Capture the cell that displays the provided text and extract its (X, Y) central coordinate. 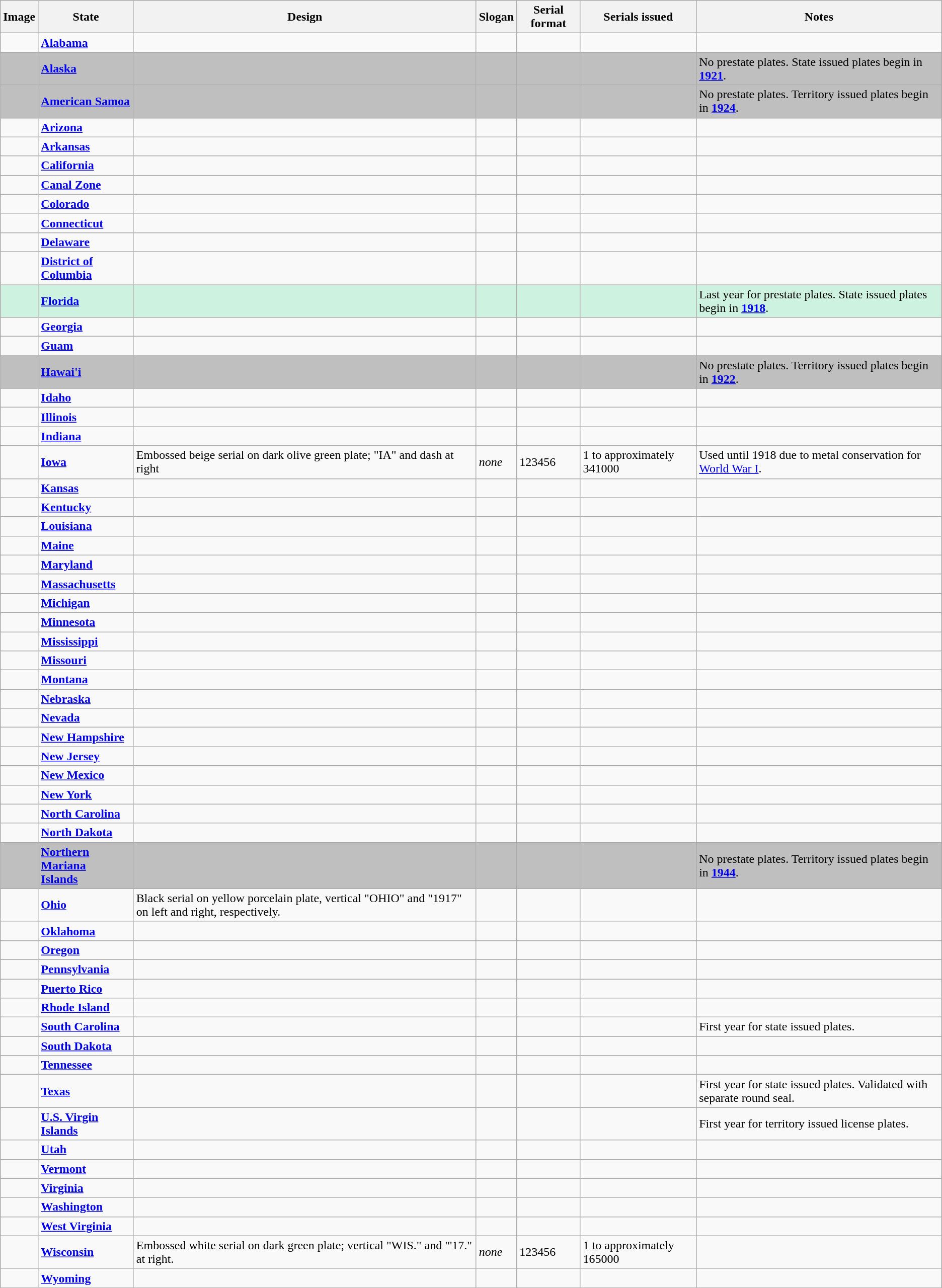
First year for territory issued license plates. (819, 1124)
Pennsylvania (86, 969)
North Dakota (86, 833)
Alabama (86, 43)
Maryland (86, 565)
Embossed beige serial on dark olive green plate; "IA" and dash at right (305, 462)
District ofColumbia (86, 268)
Louisiana (86, 526)
New Mexico (86, 775)
Serial format (548, 17)
Connecticut (86, 223)
North Carolina (86, 814)
Serials issued (638, 17)
Puerto Rico (86, 989)
Idaho (86, 398)
Wisconsin (86, 1252)
Montana (86, 680)
Maine (86, 545)
New York (86, 794)
Illinois (86, 417)
Indiana (86, 436)
Virginia (86, 1188)
Delaware (86, 242)
U.S. Virgin Islands (86, 1124)
Georgia (86, 327)
Kentucky (86, 507)
West Virginia (86, 1226)
Guam (86, 346)
Image (19, 17)
Hawai'i (86, 372)
Nevada (86, 718)
Kansas (86, 488)
Oregon (86, 950)
No prestate plates. Territory issued plates begin in 1922. (819, 372)
Missouri (86, 661)
California (86, 166)
Washington (86, 1207)
Vermont (86, 1169)
1 to approximately 165000 (638, 1252)
Embossed white serial on dark green plate; vertical "WIS." and "'17." at right. (305, 1252)
Design (305, 17)
New Jersey (86, 756)
New Hampshire (86, 737)
No prestate plates. Territory issued plates begin in 1944. (819, 865)
State (86, 17)
Minnesota (86, 622)
Used until 1918 due to metal conservation for World War I. (819, 462)
Oklahoma (86, 931)
Mississippi (86, 641)
No prestate plates. Territory issued plates begin in 1924. (819, 102)
Texas (86, 1091)
Michigan (86, 603)
American Samoa (86, 102)
Last year for prestate plates. State issued plates begin in 1918. (819, 301)
No prestate plates. State issued plates begin in 1921. (819, 68)
Black serial on yellow porcelain plate, vertical "OHIO" and "1917" on left and right, respectively. (305, 905)
Ohio (86, 905)
Iowa (86, 462)
Florida (86, 301)
First year for state issued plates. Validated with separate round seal. (819, 1091)
Wyoming (86, 1278)
Arkansas (86, 146)
Colorado (86, 204)
1 to approximately 341000 (638, 462)
First year for state issued plates. (819, 1027)
Utah (86, 1150)
Massachusetts (86, 584)
Northern Mariana Islands (86, 865)
Alaska (86, 68)
Arizona (86, 127)
Nebraska (86, 699)
Tennessee (86, 1065)
Rhode Island (86, 1008)
Notes (819, 17)
South Carolina (86, 1027)
Slogan (496, 17)
Canal Zone (86, 185)
South Dakota (86, 1046)
